Identify which cell holds the provided text, then report its (x, y) central coordinate. 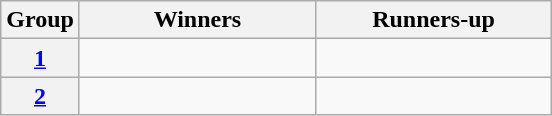
Runners-up (433, 20)
2 (40, 96)
1 (40, 58)
Group (40, 20)
Winners (197, 20)
